From the cell containing the given text, extract its center point as [X, Y] coordinate. 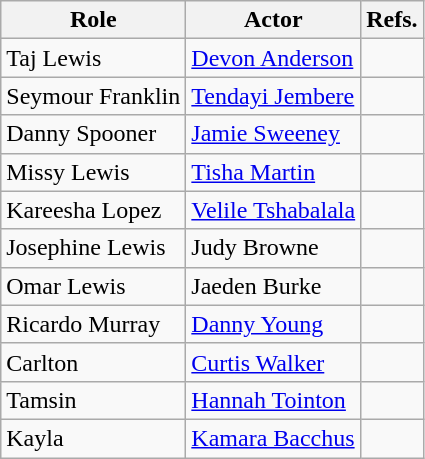
Hannah Tointon [274, 400]
Actor [274, 20]
Role [94, 20]
Judy Browne [274, 248]
Omar Lewis [94, 286]
Devon Anderson [274, 58]
Carlton [94, 362]
Missy Lewis [94, 172]
Curtis Walker [274, 362]
Kamara Bacchus [274, 438]
Jamie Sweeney [274, 134]
Tendayi Jembere [274, 96]
Danny Young [274, 324]
Kareesha Lopez [94, 210]
Refs. [392, 20]
Tamsin [94, 400]
Velile Tshabalala [274, 210]
Seymour Franklin [94, 96]
Taj Lewis [94, 58]
Kayla [94, 438]
Josephine Lewis [94, 248]
Danny Spooner [94, 134]
Jaeden Burke [274, 286]
Ricardo Murray [94, 324]
Tisha Martin [274, 172]
